Capture the cell that displays the provided text and extract its [X, Y] central coordinate. 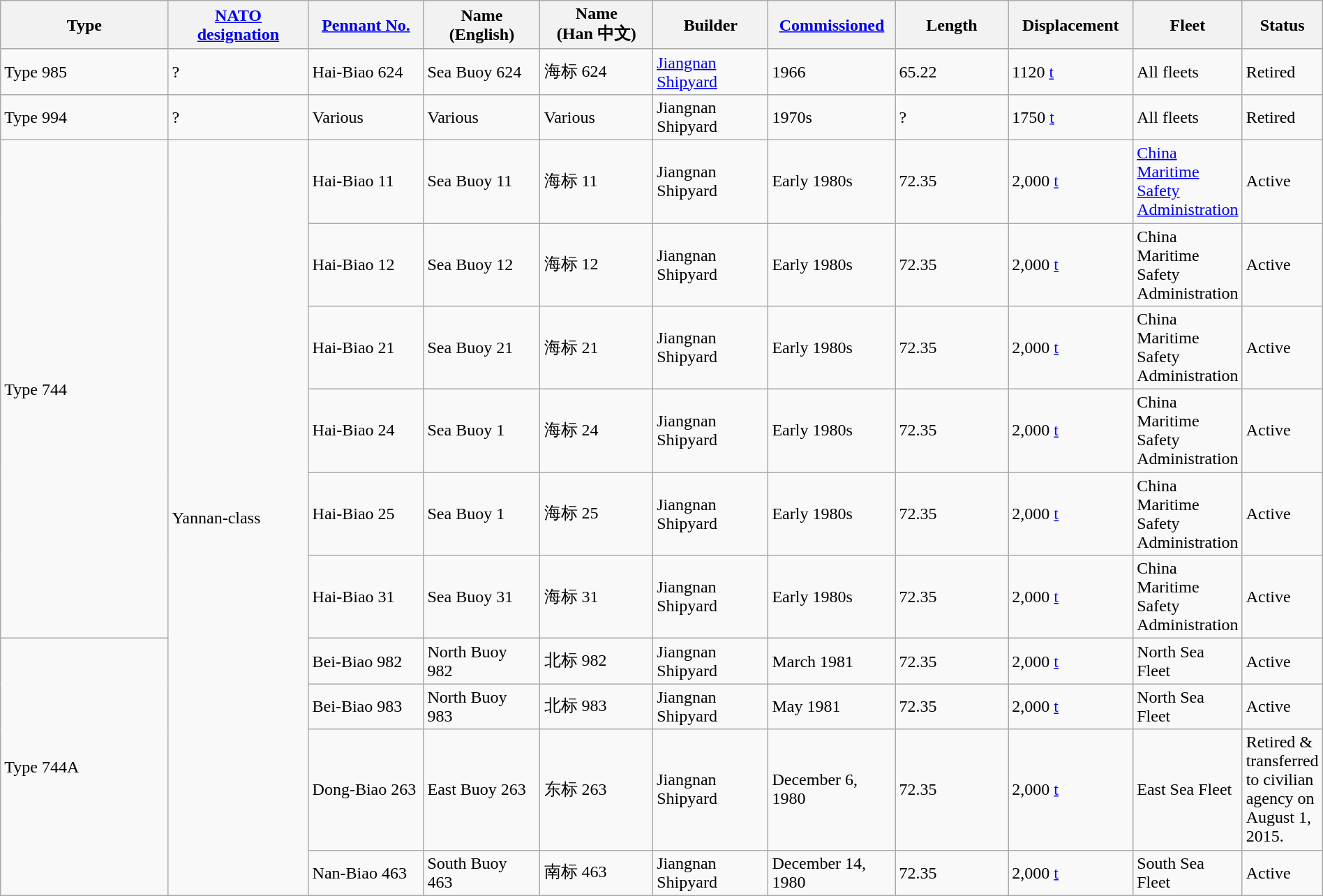
Nan-Biao 463 [366, 872]
1970s [832, 117]
Hai-Biao 24 [366, 431]
Sea Buoy 12 [481, 265]
海标 25 [597, 514]
Displacement [1070, 25]
Length [952, 25]
March 1981 [832, 662]
海标 12 [597, 265]
海标 624 [597, 71]
Hai-Biao 25 [366, 514]
Status [1283, 25]
1966 [832, 71]
海标 24 [597, 431]
Bei-Biao 983 [366, 706]
Type 994 [84, 117]
Sea Buoy 11 [481, 181]
Sea Buoy 31 [481, 597]
Hai-Biao 11 [366, 181]
南标 463 [597, 872]
Retired & transferred to civilian agency on August 1, 2015. [1283, 790]
East Buoy 263 [481, 790]
Name(Han 中文) [597, 25]
South Sea Fleet [1188, 872]
Type [84, 25]
Type 744 [84, 389]
December 14, 1980 [832, 872]
North Buoy 983 [481, 706]
Dong-Biao 263 [366, 790]
Bei-Biao 982 [366, 662]
海标 11 [597, 181]
Name(English) [481, 25]
Sea Buoy 624 [481, 71]
Hai-Biao 12 [366, 265]
Hai-Biao 624 [366, 71]
Pennant No. [366, 25]
Type 985 [84, 71]
北标 983 [597, 706]
Yannan-class [239, 518]
Commissioned [832, 25]
Builder [710, 25]
海标 31 [597, 597]
Type 744A [84, 767]
1120 t [1070, 71]
South Buoy 463 [481, 872]
1750 t [1070, 117]
北标 982 [597, 662]
East Sea Fleet [1188, 790]
North Buoy 982 [481, 662]
海标 21 [597, 348]
NATO designation [239, 25]
65.22 [952, 71]
Hai-Biao 31 [366, 597]
Fleet [1188, 25]
东标 263 [597, 790]
Sea Buoy 21 [481, 348]
Hai-Biao 21 [366, 348]
May 1981 [832, 706]
December 6, 1980 [832, 790]
